Return (x, y) of the center of cell containing provided text 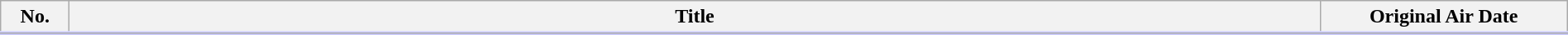
Title (695, 17)
Original Air Date (1444, 17)
No. (35, 17)
